Scan for the cell matching the given text and deliver its (X, Y) coordinate at center. 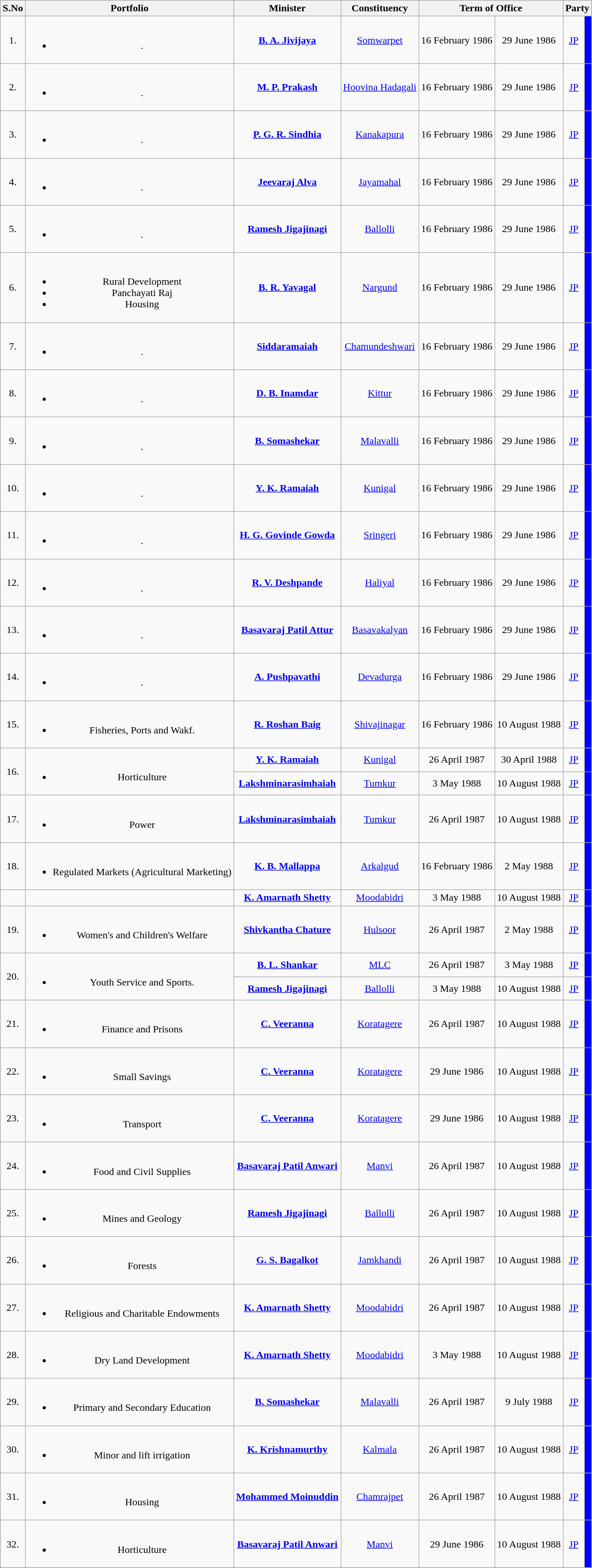
Regulated Markets (Agricultural Marketing) (129, 866)
5. (13, 229)
13. (13, 630)
Jayamahal (380, 181)
M. P. Prakash (287, 87)
21. (13, 1024)
7. (13, 346)
Devadurga (380, 677)
1. (13, 40)
K. Krishnamurthy (287, 1449)
Primary and Secondary Education (129, 1402)
20. (13, 977)
Basavaraj Patil Attur (287, 630)
Fisheries, Ports and Wakf. (129, 724)
Arkalgud (380, 866)
Mohammed Moinuddin (287, 1497)
P. G. R. Sindhia (287, 135)
24. (13, 1166)
Kalmala (380, 1449)
15. (13, 724)
Dry Land Development (129, 1355)
R. Roshan Baig (287, 724)
Hulsoor (380, 929)
Nargund (380, 288)
23. (13, 1118)
S.No (13, 8)
Housing (129, 1497)
Somwarpet (380, 40)
Food and Civil Supplies (129, 1166)
Haliyal (380, 582)
Portfolio (129, 8)
2. (13, 87)
Jeevaraj Alva (287, 181)
Women's and Children's Welfare (129, 929)
28. (13, 1355)
K. B. Mallappa (287, 866)
17. (13, 819)
9. (13, 441)
Minor and lift irrigation (129, 1449)
B. L. Shankar (287, 965)
Small Savings (129, 1071)
3. (13, 135)
Minister (287, 8)
Shivajinagar (380, 724)
MLC (380, 965)
30. (13, 1449)
6. (13, 288)
Transport (129, 1118)
32. (13, 1544)
G. S. Bagalkot (287, 1260)
Power (129, 819)
Chamrajpet (380, 1497)
Rural DevelopmentPanchayati RajHousing (129, 288)
11. (13, 535)
Kanakapura (380, 135)
4. (13, 181)
B. R. Yavagal (287, 288)
Sringeri (380, 535)
30 April 1988 (529, 760)
29. (13, 1402)
8. (13, 393)
18. (13, 866)
Jamkhandi (380, 1260)
Mines and Geology (129, 1213)
Party (577, 8)
9 July 1988 (529, 1402)
B. A. Jivijaya (287, 40)
27. (13, 1307)
10. (13, 488)
A. Pushpavathi (287, 677)
H. G. Govinde Gowda (287, 535)
19. (13, 929)
26. (13, 1260)
16. (13, 772)
Hoovina Hadagali (380, 87)
Shivkantha Chature (287, 929)
12. (13, 582)
14. (13, 677)
R. V. Deshpande (287, 582)
Siddaramaiah (287, 346)
Youth Service and Sports. (129, 977)
25. (13, 1213)
Chamundeshwari (380, 346)
Religious and Charitable Endowments (129, 1307)
31. (13, 1497)
Term of Office (491, 8)
Basavakalyan (380, 630)
D. B. Inamdar (287, 393)
Kittur (380, 393)
Forests (129, 1260)
22. (13, 1071)
Finance and Prisons (129, 1024)
Constituency (380, 8)
